Locate the cell with the specified text and output its (x, y) center coordinate. 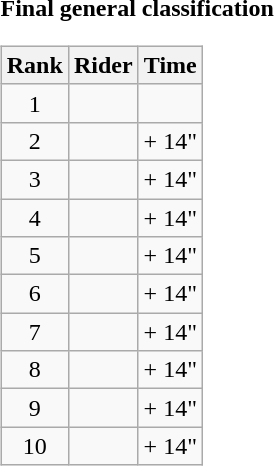
3 (34, 179)
10 (34, 446)
9 (34, 408)
6 (34, 294)
Time (170, 65)
8 (34, 370)
7 (34, 332)
Rider (103, 65)
5 (34, 256)
1 (34, 103)
2 (34, 141)
4 (34, 217)
Rank (34, 65)
